From the cell containing the given text, extract its center point as (x, y) coordinate. 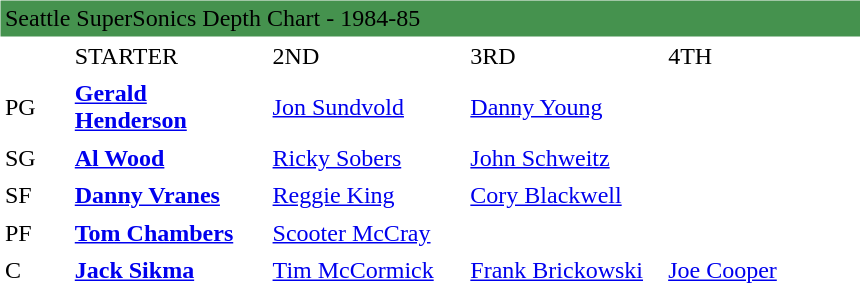
Ricky Sobers (366, 158)
John Schweitz (564, 158)
Seattle SuperSonics Depth Chart - 1984-85 (430, 18)
Scooter McCray (366, 233)
PF (34, 233)
Danny Young (564, 108)
SG (34, 158)
STARTER (168, 56)
Tom Chambers (168, 233)
PG (34, 108)
Reggie King (366, 196)
Al Wood (168, 158)
SF (34, 196)
3RD (564, 56)
4TH (762, 56)
Gerald Henderson (168, 108)
Jon Sundvold (366, 108)
Cory Blackwell (564, 196)
2ND (366, 56)
Danny Vranes (168, 196)
